Return [X, Y] of the center of cell containing provided text 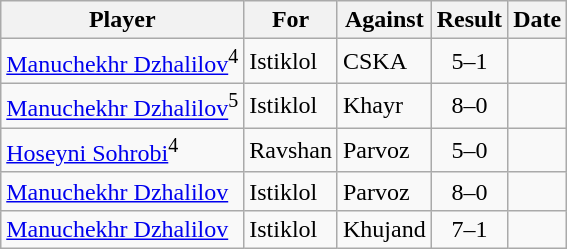
For [291, 20]
7–1 [469, 230]
Khujand [384, 230]
Result [469, 20]
Ravshan [291, 150]
Manuchekhr Dzhalilov5 [122, 106]
Khayr [384, 106]
5–0 [469, 150]
Hoseyni Sohrobi4 [122, 150]
Against [384, 20]
Manuchekhr Dzhalilov4 [122, 62]
Date [538, 20]
CSKA [384, 62]
Player [122, 20]
5–1 [469, 62]
